Identify which cell holds the provided text, then report its (x, y) central coordinate. 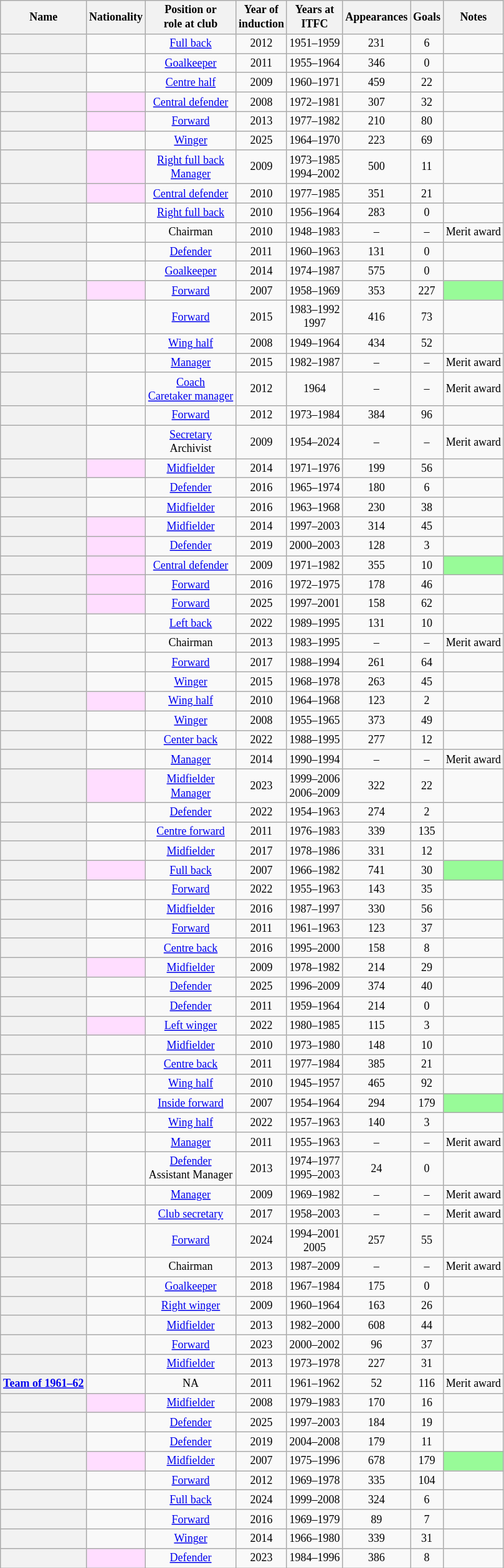
170 (376, 1403)
1971–1976 (315, 468)
1984–1996 (315, 1557)
1977–1982 (315, 121)
1961–1962 (315, 1383)
143 (376, 890)
80 (427, 121)
210 (376, 121)
331 (376, 850)
Right full back (191, 213)
1979–1983 (315, 1403)
Name (44, 17)
741 (376, 870)
1973–1978 (315, 1364)
1955–1965 (315, 721)
30 (427, 870)
1972–1975 (315, 585)
1978–1982 (315, 967)
1954–1964 (315, 1103)
2004–2008 (315, 1442)
24 (376, 1168)
1969–1982 (315, 1195)
294 (376, 1103)
1989–1995 (315, 624)
2018 (262, 1286)
199 (376, 468)
1961–1963 (315, 929)
MidfielderManager (191, 786)
1976–1983 (315, 832)
1974–1987 (315, 271)
608 (376, 1325)
386 (376, 1557)
1966–1980 (315, 1539)
1963–1968 (315, 507)
1964–1970 (315, 141)
1987–1997 (315, 909)
178 (376, 585)
NA (191, 1383)
1987–2009 (315, 1267)
1990–1994 (315, 759)
465 (376, 1084)
1999–2008 (315, 1500)
1974–19771995–2003 (315, 1168)
1967–1984 (315, 1286)
32 (427, 102)
374 (376, 987)
1958–2003 (315, 1214)
Notes (473, 17)
CoachCaretaker manager (191, 389)
274 (376, 812)
1997–2001 (315, 604)
Right winger (191, 1306)
Centre forward (191, 832)
128 (376, 545)
416 (376, 317)
Appearances (376, 17)
Left winger (191, 1026)
1951–1959 (315, 44)
1954–2024 (315, 442)
135 (427, 832)
257 (376, 1241)
1983–1995 (315, 642)
314 (376, 527)
163 (376, 1306)
DefenderAssistant Manager (191, 1168)
7 (427, 1519)
223 (376, 141)
1999–20062006–2009 (315, 786)
1977–1984 (315, 1064)
1994–20012005 (315, 1241)
175 (376, 1286)
38 (427, 507)
Year ofinduction (262, 17)
1995–2000 (315, 947)
Right full backManager (191, 167)
19 (427, 1422)
104 (427, 1480)
230 (376, 507)
307 (376, 102)
1980–1985 (315, 1026)
89 (376, 1519)
385 (376, 1064)
26 (427, 1306)
283 (376, 213)
335 (376, 1480)
46 (427, 585)
1969–1978 (315, 1480)
Team of 1961–62 (44, 1383)
1996–2009 (315, 987)
184 (376, 1422)
180 (376, 488)
1973–1984 (315, 416)
Goals (427, 17)
1960–1963 (315, 251)
1957–1963 (315, 1123)
355 (376, 565)
40 (427, 987)
148 (376, 1045)
353 (376, 290)
73 (427, 317)
434 (376, 344)
500 (376, 167)
62 (427, 604)
1959–1964 (315, 1006)
2000–2003 (315, 545)
1973–19851994–2002 (315, 167)
231 (376, 44)
1982–2000 (315, 1325)
Inside forward (191, 1103)
64 (427, 662)
1972–1981 (315, 102)
324 (376, 1500)
575 (376, 271)
1964 (315, 389)
384 (376, 416)
140 (376, 1123)
116 (427, 1383)
44 (427, 1325)
1948–1983 (315, 232)
1988–1994 (315, 662)
35 (427, 890)
1960–1964 (315, 1306)
Years atITFC (315, 17)
1955–1964 (315, 63)
263 (376, 682)
261 (376, 662)
Club secretary (191, 1214)
16 (427, 1403)
29 (427, 967)
Position orrole at club (191, 17)
1964–1968 (315, 701)
1977–1985 (315, 193)
1975–1996 (315, 1462)
330 (376, 909)
69 (427, 141)
SecretaryArchivist (191, 442)
49 (427, 721)
1971–1982 (315, 565)
346 (376, 63)
1958–1969 (315, 290)
Center back (191, 739)
1949–1964 (315, 344)
1969–1979 (315, 1519)
Nationality (116, 17)
1983–19921997 (315, 317)
1988–1995 (315, 739)
2000–2002 (315, 1345)
55 (427, 1241)
373 (376, 721)
Left back (191, 624)
1960–1971 (315, 82)
1965–1974 (315, 488)
1954–1963 (315, 812)
Centre half (191, 82)
92 (427, 1084)
1973–1980 (315, 1045)
1966–1982 (315, 870)
459 (376, 82)
115 (376, 1026)
678 (376, 1462)
1968–1978 (315, 682)
277 (376, 739)
1982–1987 (315, 362)
1978–1986 (315, 850)
322 (376, 786)
351 (376, 193)
1945–1957 (315, 1084)
1956–1964 (315, 213)
